Return [x, y] of the center of cell containing provided text 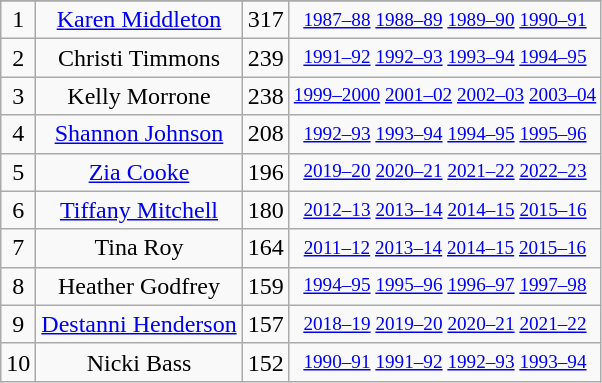
317 [266, 20]
Tina Roy [139, 248]
1991–92 1992–93 1993–94 1994–95 [445, 58]
2011–12 2013–14 2014–15 2015–16 [445, 248]
9 [18, 324]
Destanni Henderson [139, 324]
Christi Timmons [139, 58]
Zia Cooke [139, 172]
Shannon Johnson [139, 134]
1992–93 1993–94 1994–95 1995–96 [445, 134]
1994–95 1995–96 1996–97 1997–98 [445, 286]
239 [266, 58]
180 [266, 210]
10 [18, 362]
2019–20 2020–21 2021–22 2022–23 [445, 172]
208 [266, 134]
2 [18, 58]
8 [18, 286]
1987–88 1988–89 1989–90 1990–91 [445, 20]
238 [266, 96]
Kelly Morrone [139, 96]
164 [266, 248]
2012–13 2013–14 2014–15 2015–16 [445, 210]
1990–91 1991–92 1992–93 1993–94 [445, 362]
5 [18, 172]
159 [266, 286]
Tiffany Mitchell [139, 210]
157 [266, 324]
3 [18, 96]
1 [18, 20]
4 [18, 134]
Heather Godfrey [139, 286]
7 [18, 248]
152 [266, 362]
6 [18, 210]
2018–19 2019–20 2020–21 2021–22 [445, 324]
196 [266, 172]
1999–2000 2001–02 2002–03 2003–04 [445, 96]
Karen Middleton [139, 20]
Nicki Bass [139, 362]
